Pinpoint the cell where the given text exists, returning its (x, y) midpoint coordinate. 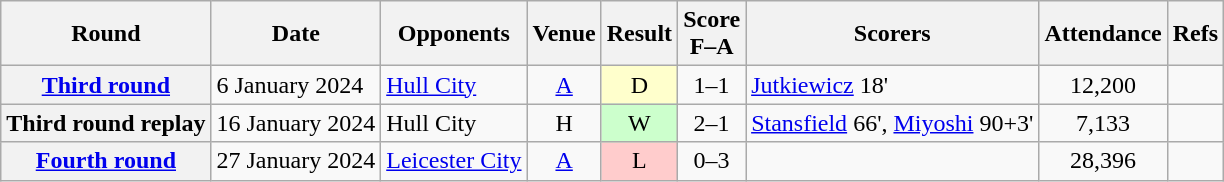
Third round (106, 85)
Fourth round (106, 161)
28,396 (1103, 161)
6 January 2024 (296, 85)
H (564, 123)
Round (106, 34)
12,200 (1103, 85)
L (639, 161)
ScoreF–A (712, 34)
27 January 2024 (296, 161)
0–3 (712, 161)
Leicester City (454, 161)
Venue (564, 34)
1–1 (712, 85)
7,133 (1103, 123)
Refs (1195, 34)
Date (296, 34)
16 January 2024 (296, 123)
D (639, 85)
Attendance (1103, 34)
Opponents (454, 34)
W (639, 123)
Jutkiewicz 18' (892, 85)
Third round replay (106, 123)
Scorers (892, 34)
2–1 (712, 123)
Stansfield 66', Miyoshi 90+3' (892, 123)
Result (639, 34)
